Scan for the cell matching the given text and deliver its [X, Y] coordinate at center. 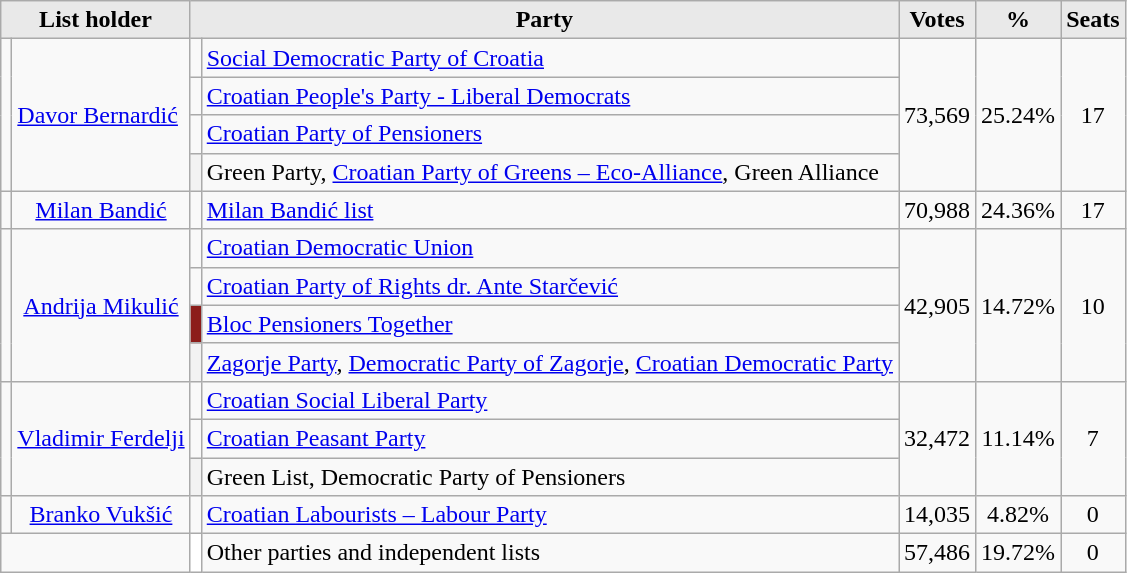
Zagorje Party, Democratic Party of Zagorje, Croatian Democratic Party [550, 362]
Green Party, Croatian Party of Greens – Eco-Alliance, Green Alliance [550, 172]
Croatian Labourists – Labour Party [550, 515]
11.14% [1018, 438]
7 [1093, 438]
% [1018, 20]
Vladimir Ferdelji [101, 438]
Croatian Social Liberal Party [550, 400]
Bloc Pensioners Together [550, 324]
Milan Bandić list [550, 210]
List holder [96, 20]
10 [1093, 305]
Party [544, 20]
Votes [936, 20]
70,988 [936, 210]
Croatian Party of Rights dr. Ante Starčević [550, 286]
19.72% [1018, 553]
14,035 [936, 515]
25.24% [1018, 115]
Croatian Democratic Union [550, 248]
24.36% [1018, 210]
Croatian Peasant Party [550, 438]
42,905 [936, 305]
14.72% [1018, 305]
57,486 [936, 553]
Davor Bernardić [101, 115]
Andrija Mikulić [101, 305]
Branko Vukšić [101, 515]
4.82% [1018, 515]
Milan Bandić [101, 210]
Green List, Democratic Party of Pensioners [550, 477]
Social Democratic Party of Croatia [550, 58]
Croatian Party of Pensioners [550, 134]
73,569 [936, 115]
32,472 [936, 438]
Other parties and independent lists [550, 553]
Seats [1093, 20]
Croatian People's Party - Liberal Democrats [550, 96]
